Scan for the cell matching the given text and deliver its [X, Y] coordinate at center. 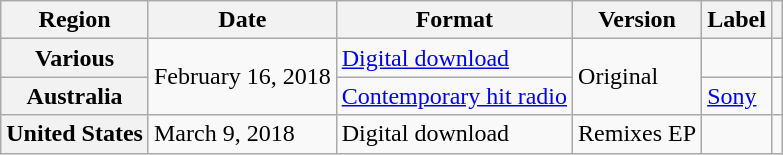
Label [737, 20]
Format [454, 20]
Various [75, 58]
Australia [75, 96]
Date [242, 20]
United States [75, 134]
Version [638, 20]
Contemporary hit radio [454, 96]
Sony [737, 96]
March 9, 2018 [242, 134]
Remixes EP [638, 134]
February 16, 2018 [242, 77]
Region [75, 20]
Original [638, 77]
